Locate the cell with the specified text and output its (X, Y) center coordinate. 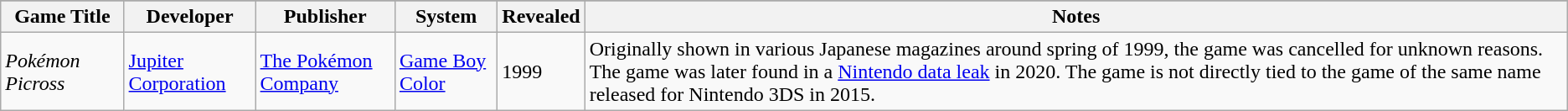
Pokémon Picross (62, 71)
Developer (189, 17)
1999 (541, 71)
Jupiter Corporation (189, 71)
Game Title (62, 17)
Revealed (541, 17)
The Pokémon Company (325, 71)
Game Boy Color (446, 71)
Notes (1075, 17)
Publisher (325, 17)
System (446, 17)
